Identify which cell holds the provided text, then report its (X, Y) central coordinate. 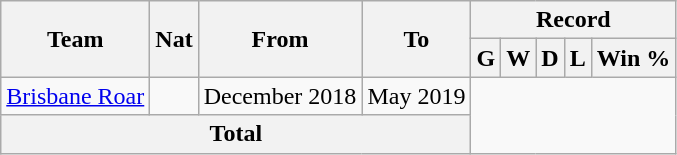
L (578, 58)
W (518, 58)
From (280, 39)
Team (76, 39)
To (416, 39)
Win % (634, 58)
G (486, 58)
Total (236, 134)
December 2018 (280, 96)
Nat (174, 39)
May 2019 (416, 96)
Record (574, 20)
D (550, 58)
Brisbane Roar (76, 96)
